Return the (x, y) coordinate for the center point of the cell that contains the specified text.  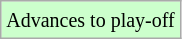
Advances to play-off (90, 20)
